Extract the [x, y] coordinate from the center of the cell holding the provided text.  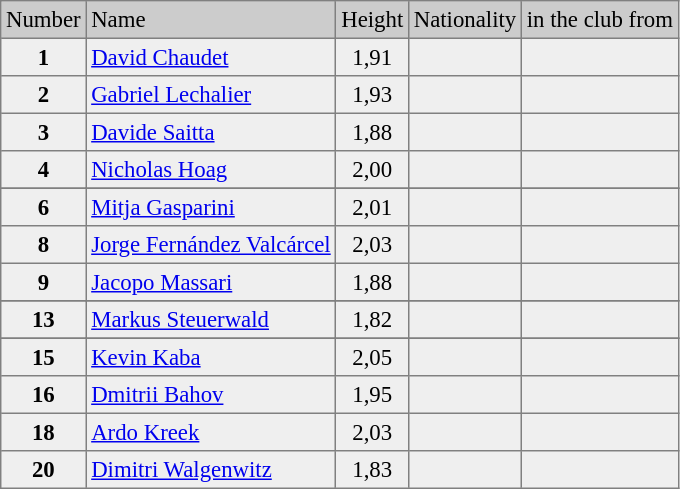
9 [44, 282]
Nicholas Hoag [211, 170]
Jorge Fernández Valcárcel [211, 245]
Height [372, 20]
1,83 [372, 470]
Dimitri Walgenwitz [211, 470]
18 [44, 432]
Davide Saitta [211, 132]
Ardo Kreek [211, 432]
4 [44, 170]
2 [44, 95]
Markus Steuerwald [211, 320]
3 [44, 132]
Jacopo Massari [211, 282]
Dmitrii Bahov [211, 395]
Gabriel Lechalier [211, 95]
Mitja Gasparini [211, 207]
15 [44, 357]
1,95 [372, 395]
in the club from [600, 20]
1,93 [372, 95]
20 [44, 470]
David Chaudet [211, 57]
16 [44, 395]
Name [211, 20]
1,91 [372, 57]
1 [44, 57]
2,01 [372, 207]
8 [44, 245]
2,00 [372, 170]
2,05 [372, 357]
Number [44, 20]
Nationality [464, 20]
1,82 [372, 320]
13 [44, 320]
Kevin Kaba [211, 357]
6 [44, 207]
